Pinpoint the cell where the given text exists, returning its [x, y] midpoint coordinate. 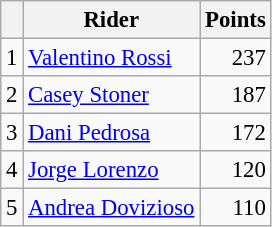
Jorge Lorenzo [112, 170]
Andrea Dovizioso [112, 208]
110 [236, 208]
187 [236, 95]
3 [12, 133]
Rider [112, 20]
237 [236, 58]
1 [12, 58]
120 [236, 170]
2 [12, 95]
5 [12, 208]
4 [12, 170]
Casey Stoner [112, 95]
Points [236, 20]
172 [236, 133]
Valentino Rossi [112, 58]
Dani Pedrosa [112, 133]
